Pinpoint the cell where the given text exists, returning its (X, Y) midpoint coordinate. 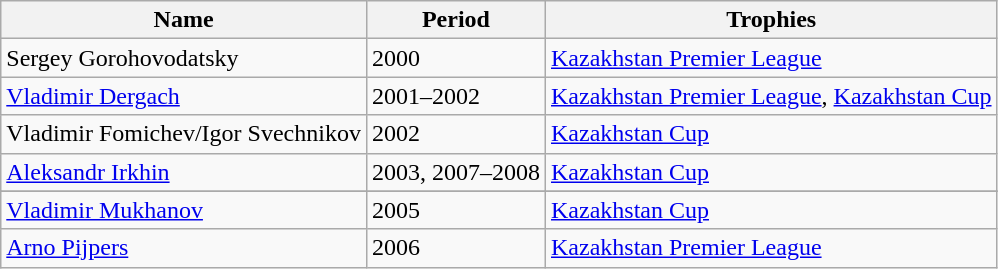
2002 (456, 134)
2006 (456, 248)
Sergey Gorohovodatsky (184, 58)
Trophies (771, 20)
Vladimir Fomichev/Igor Svechnikov (184, 134)
Kazakhstan Premier League, Kazakhstan Cup (771, 96)
2003, 2007–2008 (456, 172)
Name (184, 20)
Aleksandr Irkhin (184, 172)
Period (456, 20)
2000 (456, 58)
Arno Pijpers (184, 248)
2001–2002 (456, 96)
2005 (456, 210)
Vladimir Dergach (184, 96)
Vladimir Mukhanov (184, 210)
